Extract the (X, Y) coordinate from the center of the cell holding the provided text.  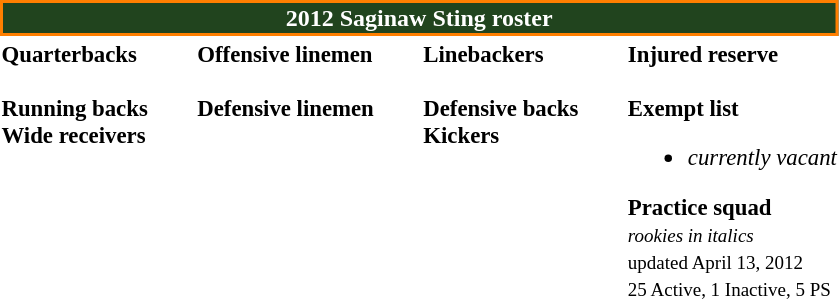
2012 Saginaw Sting roster (419, 18)
